Detect which cell encompasses the target text, then output its [x, y] center coordinate. 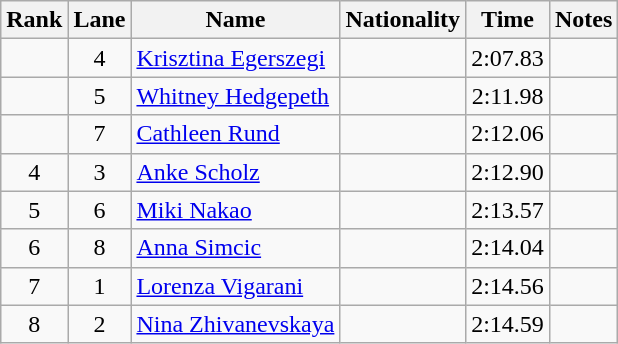
Notes [583, 20]
2:07.83 [508, 58]
2:13.57 [508, 210]
Lane [100, 20]
2:14.59 [508, 324]
Anke Scholz [236, 172]
1 [100, 286]
3 [100, 172]
Lorenza Vigarani [236, 286]
Krisztina Egerszegi [236, 58]
Anna Simcic [236, 248]
Cathleen Rund [236, 134]
2:12.90 [508, 172]
Rank [34, 20]
Name [236, 20]
2:12.06 [508, 134]
Nina Zhivanevskaya [236, 324]
Time [508, 20]
Nationality [403, 20]
2:14.04 [508, 248]
2:11.98 [508, 96]
2 [100, 324]
Whitney Hedgepeth [236, 96]
2:14.56 [508, 286]
Miki Nakao [236, 210]
